Determine the [X, Y] coordinate at the center of the cell enclosing the given text.  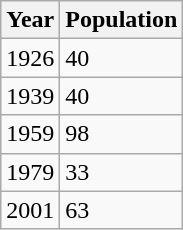
1979 [30, 172]
2001 [30, 210]
1926 [30, 58]
1959 [30, 134]
Population [122, 20]
1939 [30, 96]
98 [122, 134]
63 [122, 210]
Year [30, 20]
33 [122, 172]
